Locate the cell with the specified text and output its [X, Y] center coordinate. 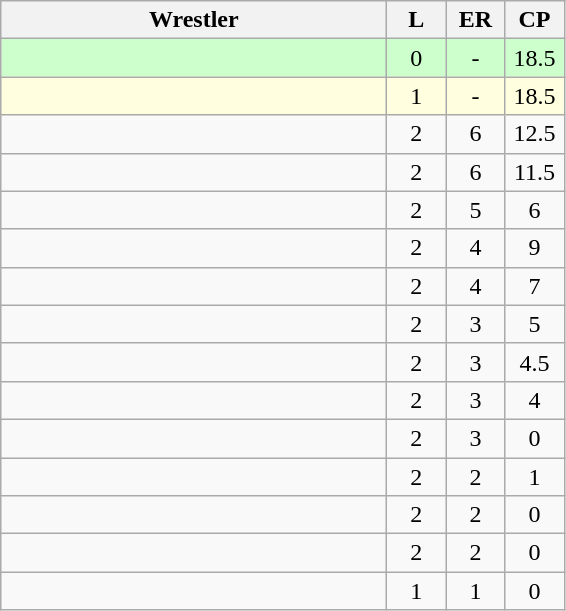
ER [476, 20]
4.5 [534, 362]
11.5 [534, 172]
Wrestler [194, 20]
L [416, 20]
9 [534, 248]
7 [534, 286]
CP [534, 20]
12.5 [534, 134]
